Return the (x, y) coordinate for the center point of the cell that contains the specified text.  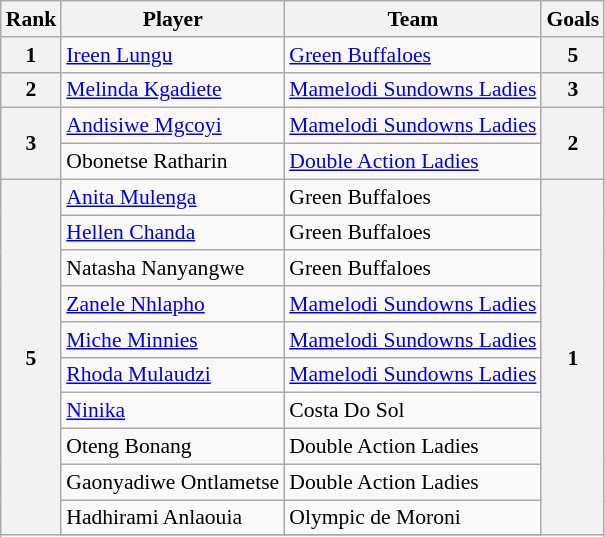
Hadhirami Anlaouia (172, 518)
Oteng Bonang (172, 447)
Zanele Nhlapho (172, 304)
Miche Minnies (172, 340)
Hellen Chanda (172, 233)
Gaonyadiwe Ontlametse (172, 482)
Costa Do Sol (412, 411)
Rhoda Mulaudzi (172, 375)
Andisiwe Mgcoyi (172, 126)
Melinda Kgadiete (172, 90)
Anita Mulenga (172, 197)
Ireen Lungu (172, 55)
Ninika (172, 411)
Player (172, 19)
Obonetse Ratharin (172, 162)
Goals (572, 19)
Team (412, 19)
Natasha Nanyangwe (172, 269)
Olympic de Moroni (412, 518)
Rank (32, 19)
